Return the [X, Y] coordinate for the center point of the cell that contains the specified text.  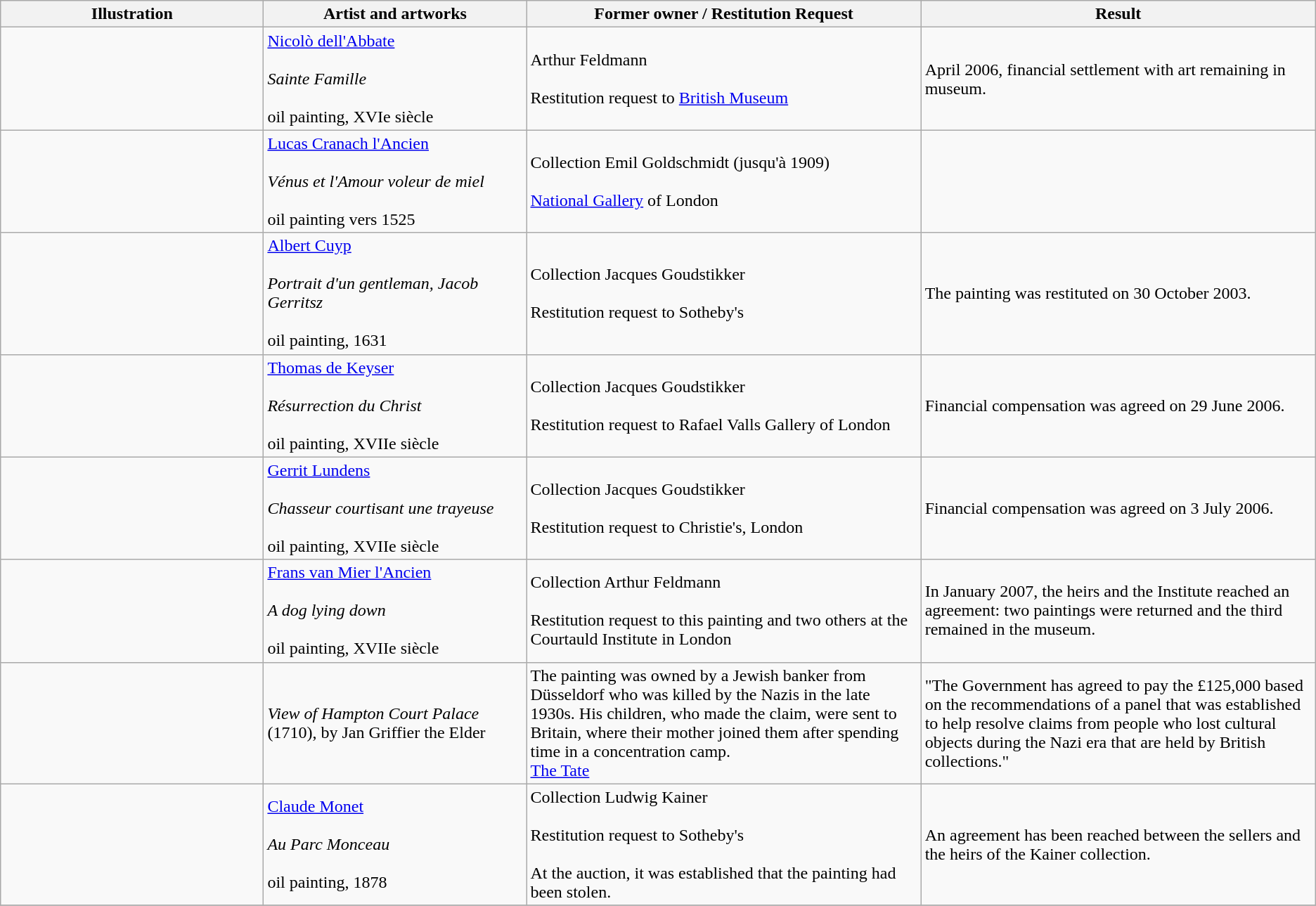
Collection Jacques GoudstikkerRestitution request to Sotheby's [724, 294]
Former owner / Restitution Request [724, 14]
Albert CuypPortrait d'un gentleman, Jacob Gerritszoil painting, 1631 [395, 294]
Lucas Cranach l'AncienVénus et l'Amour voleur de mieloil painting vers 1525 [395, 181]
Nicolò dell'AbbateSainte Familleoil painting, XVIe siècle [395, 79]
Result [1118, 14]
Collection Jacques GoudstikkerRestitution request to Rafael Valls Gallery of London [724, 406]
View of Hampton Court Palace (1710), by Jan Griffier the Elder [395, 723]
In January 2007, the heirs and the Institute reached an agreement: two paintings were returned and the third remained in the museum. [1118, 611]
Arthur FeldmannRestitution request to British Museum [724, 79]
Collection Ludwig KainerRestitution request to Sotheby'sAt the auction, it was established that the painting had been stolen. [724, 845]
The painting was restituted on 30 October 2003. [1118, 294]
Thomas de KeyserRésurrection du Christoil painting, XVIIe siècle [395, 406]
Collection Jacques GoudstikkerRestitution request to Christie's, London [724, 508]
Collection Emil Goldschmidt (jusqu'à 1909)National Gallery of London [724, 181]
Financial compensation was agreed on 29 June 2006. [1118, 406]
Claude MonetAu Parc Monceauoil painting, 1878 [395, 845]
Financial compensation was agreed on 3 July 2006. [1118, 508]
Illustration [132, 14]
April 2006, financial settlement with art remaining in museum. [1118, 79]
An agreement has been reached between the sellers and the heirs of the Kainer collection. [1118, 845]
Collection Arthur FeldmannRestitution request to this painting and two others at the Courtauld Institute in London [724, 611]
Frans van Mier l'AncienA dog lying downoil painting, XVIIe siècle [395, 611]
Artist and artworks [395, 14]
Gerrit LundensChasseur courtisant une trayeuseoil painting, XVIIe siècle [395, 508]
